Output the (x, y) coordinate of the center of the cell containing the given text.  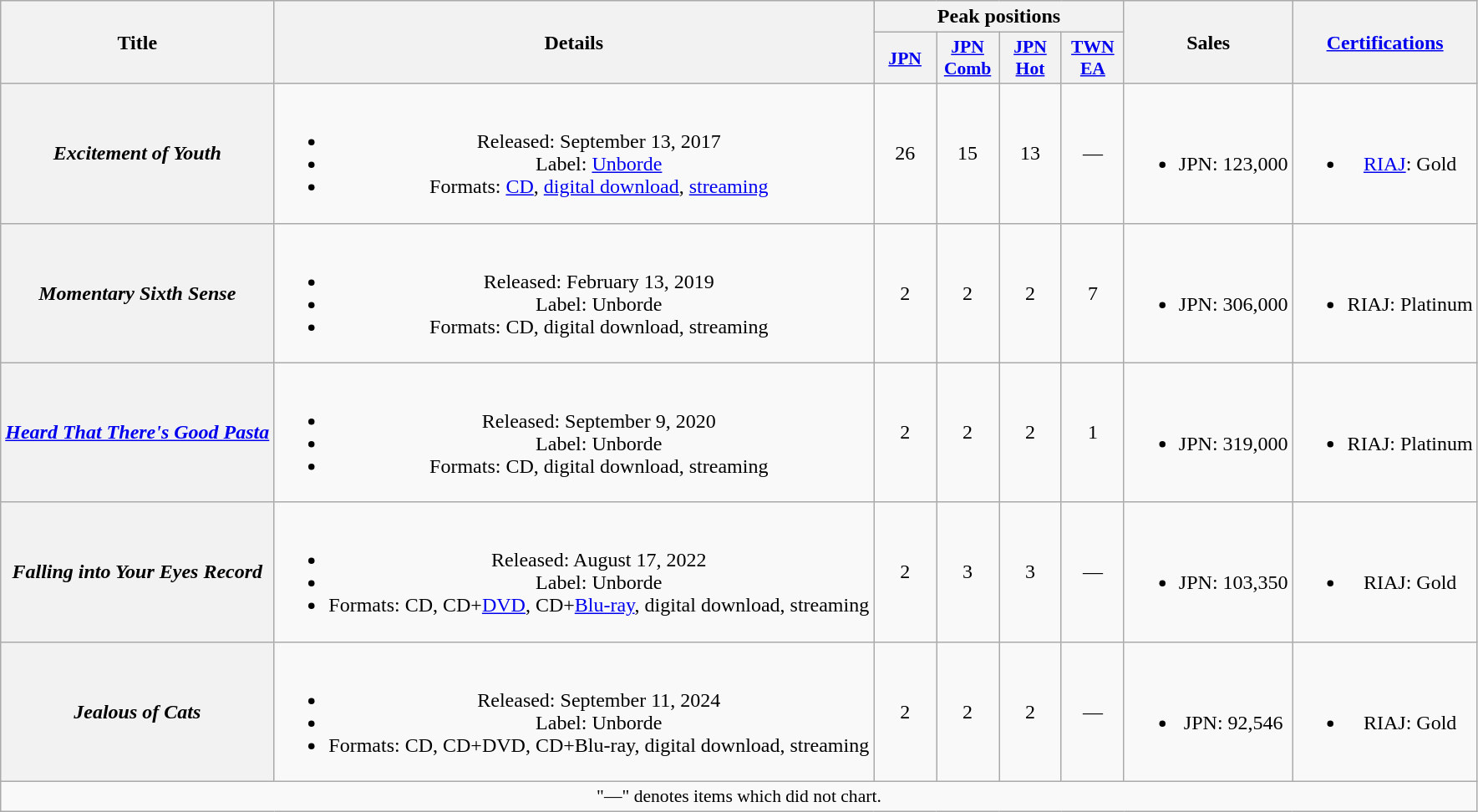
Sales (1208, 42)
Title (137, 42)
Momentary Sixth Sense (137, 292)
Released: September 13, 2017Label: UnbordeFormats: CD, digital download, streaming (574, 154)
JPN: 92,546 (1208, 712)
JPN: 123,000 (1208, 154)
Released: September 9, 2020Label: UnbordeFormats: CD, digital download, streaming (574, 433)
Released: September 11, 2024Label: UnbordeFormats: CD, CD+DVD, CD+Blu-ray, digital download, streaming (574, 712)
26 (906, 154)
Excitement of Youth (137, 154)
Jealous of Cats (137, 712)
JPN: 319,000 (1208, 433)
Heard That There's Good Pasta (137, 433)
13 (1031, 154)
JPN: 306,000 (1208, 292)
Released: February 13, 2019Label: UnbordeFormats: CD, digital download, streaming (574, 292)
TWNEA (1093, 58)
JPN (906, 58)
JPN: 103,350 (1208, 571)
1 (1093, 433)
15 (968, 154)
7 (1093, 292)
Falling into Your Eyes Record (137, 571)
"—" denotes items which did not chart. (739, 796)
JPNHot (1031, 58)
Certifications (1385, 42)
JPNComb (968, 58)
Details (574, 42)
Peak positions (999, 17)
Released: August 17, 2022Label: UnbordeFormats: CD, CD+DVD, CD+Blu-ray, digital download, streaming (574, 571)
